Identify which cell holds the provided text, then report its [x, y] central coordinate. 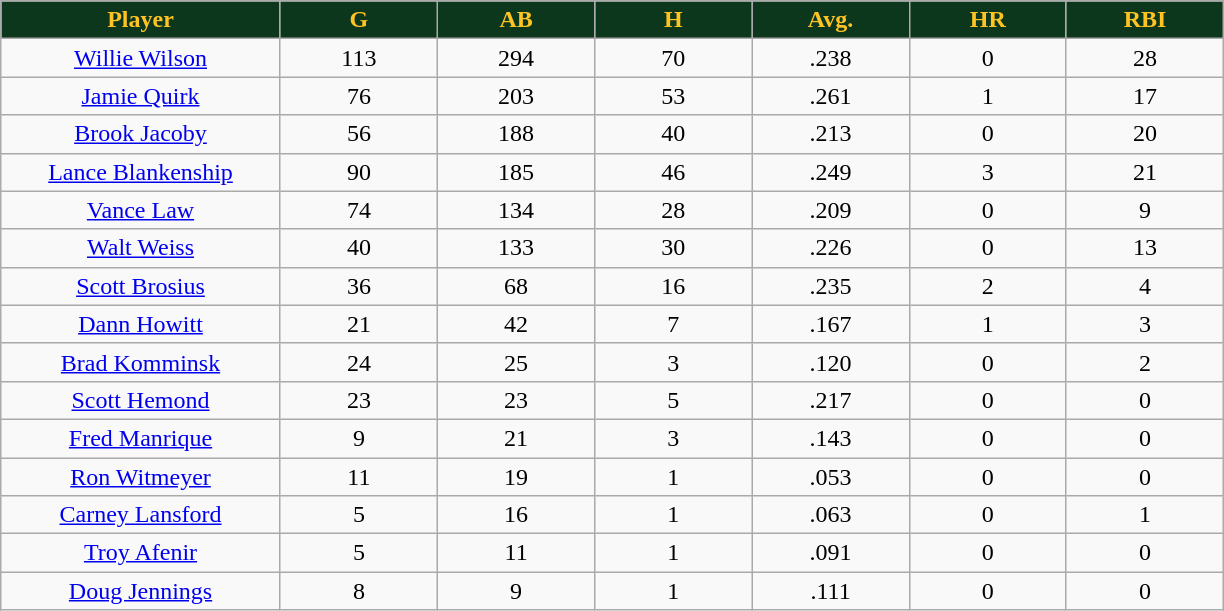
.213 [830, 134]
Lance Blankenship [141, 172]
.249 [830, 172]
Ron Witmeyer [141, 477]
Player [141, 20]
90 [358, 172]
68 [516, 286]
134 [516, 210]
53 [674, 96]
Dann Howitt [141, 324]
36 [358, 286]
Scott Brosius [141, 286]
17 [1144, 96]
HR [988, 20]
Avg. [830, 20]
4 [1144, 286]
Willie Wilson [141, 58]
70 [674, 58]
7 [674, 324]
30 [674, 248]
13 [1144, 248]
133 [516, 248]
185 [516, 172]
Brad Komminsk [141, 362]
.063 [830, 515]
.143 [830, 438]
294 [516, 58]
8 [358, 591]
.053 [830, 477]
G [358, 20]
.226 [830, 248]
Troy Afenir [141, 553]
H [674, 20]
.235 [830, 286]
.209 [830, 210]
20 [1144, 134]
Fred Manrique [141, 438]
Brook Jacoby [141, 134]
.091 [830, 553]
.238 [830, 58]
.261 [830, 96]
.167 [830, 324]
56 [358, 134]
76 [358, 96]
Jamie Quirk [141, 96]
25 [516, 362]
24 [358, 362]
46 [674, 172]
Doug Jennings [141, 591]
Walt Weiss [141, 248]
.120 [830, 362]
188 [516, 134]
Carney Lansford [141, 515]
Vance Law [141, 210]
Scott Hemond [141, 400]
42 [516, 324]
203 [516, 96]
113 [358, 58]
.111 [830, 591]
19 [516, 477]
.217 [830, 400]
74 [358, 210]
AB [516, 20]
RBI [1144, 20]
